Scan for the cell matching the given text and deliver its [x, y] coordinate at center. 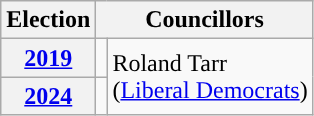
Election [48, 20]
2019 [48, 58]
Councillors [204, 20]
2024 [48, 96]
Roland Tarr(Liberal Democrats) [210, 77]
